Identify which cell holds the provided text, then report its [x, y] central coordinate. 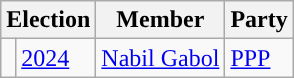
Party [259, 20]
Member [160, 20]
2024 [56, 58]
Nabil Gabol [160, 58]
Election [48, 20]
PPP [259, 58]
